Extract the [x, y] coordinate from the center of the cell holding the provided text.  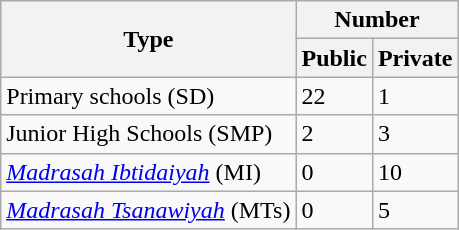
3 [415, 134]
2 [334, 134]
10 [415, 172]
Madrasah Tsanawiyah (MTs) [148, 210]
Madrasah Ibtidaiyah (MI) [148, 172]
22 [334, 96]
Private [415, 58]
Junior High Schools (SMP) [148, 134]
1 [415, 96]
Type [148, 39]
5 [415, 210]
Number [377, 20]
Public [334, 58]
Primary schools (SD) [148, 96]
